Return (X, Y) of the center of cell containing provided text 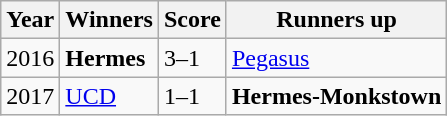
Pegasus (336, 58)
Score (192, 20)
Hermes (110, 58)
Hermes-Monkstown (336, 96)
UCD (110, 96)
2017 (30, 96)
1–1 (192, 96)
Winners (110, 20)
2016 (30, 58)
3–1 (192, 58)
Year (30, 20)
Runners up (336, 20)
